Find where the given text appears and provide that cell's center as [x, y] coordinate. 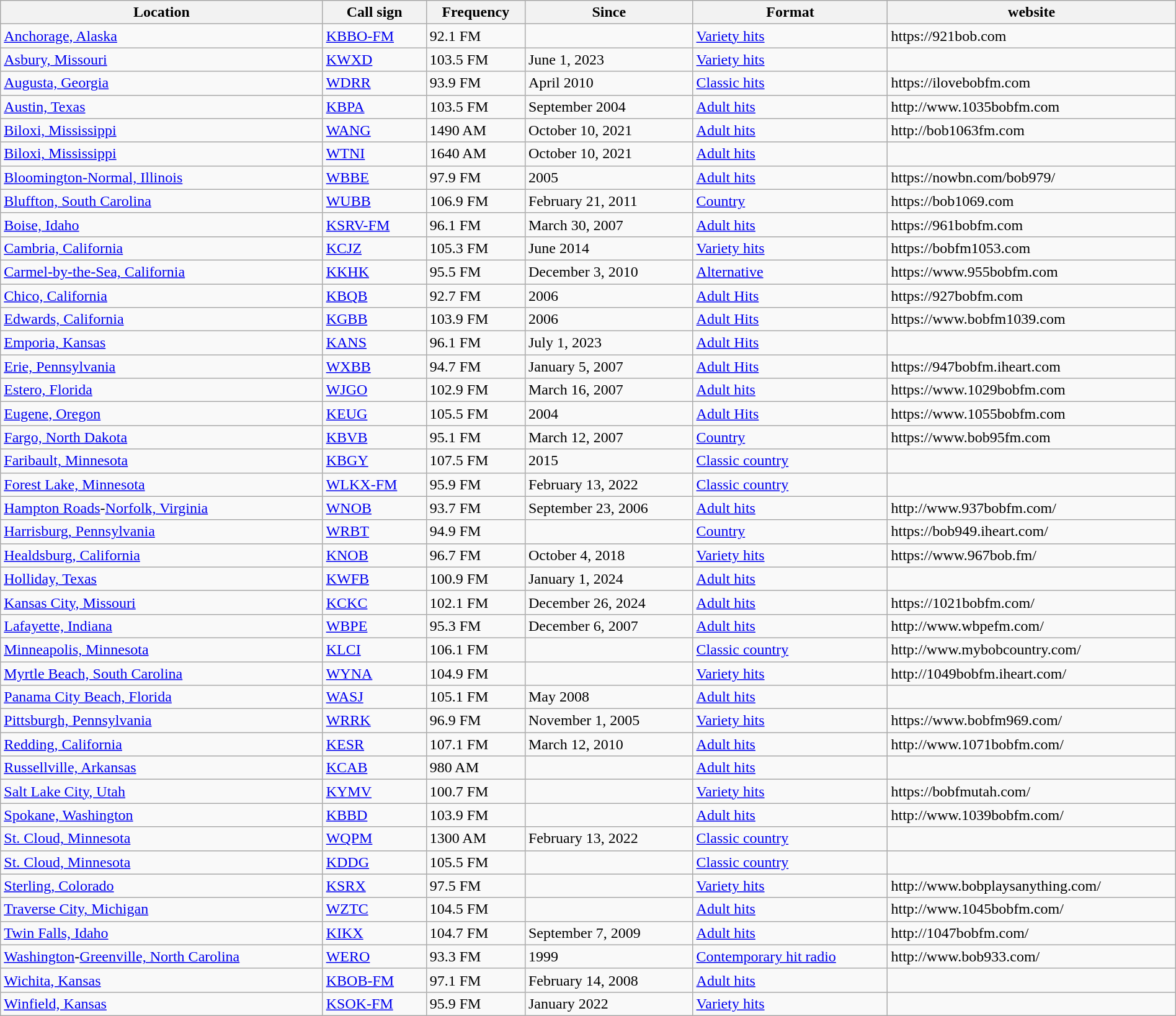
WRRK [375, 721]
Cambria, California [161, 248]
KWFB [375, 579]
May 2008 [609, 697]
KSRX [375, 886]
April 2010 [609, 83]
104.7 FM [475, 933]
Holliday, Texas [161, 579]
Call sign [375, 12]
106.1 FM [475, 649]
WBBE [375, 177]
KEUG [375, 414]
Location [161, 12]
September 23, 2006 [609, 508]
http://www.1045bobfm.com/ [1031, 909]
Eugene, Oregon [161, 414]
KSRV-FM [375, 225]
https://921bob.com [1031, 36]
97.9 FM [475, 177]
September 2004 [609, 107]
http://www.bob933.com/ [1031, 956]
https://nowbn.com/bob979/ [1031, 177]
Twin Falls, Idaho [161, 933]
https://bob949.iheart.com/ [1031, 532]
https://www.bobfm969.com/ [1031, 721]
WNOB [375, 508]
Myrtle Beach, South Carolina [161, 673]
Erie, Pennsylvania [161, 367]
Harrisburg, Pennsylvania [161, 532]
KBBO-FM [375, 36]
http://bob1063fm.com [1031, 130]
1490 AM [475, 130]
WZTC [375, 909]
96.9 FM [475, 721]
https://bobfm1053.com [1031, 248]
2005 [609, 177]
Carmel-by-the-Sea, California [161, 272]
http://www.bobplaysanything.com/ [1031, 886]
December 3, 2010 [609, 272]
WDRR [375, 83]
Winfield, Kansas [161, 1004]
105.3 FM [475, 248]
Classic hits [790, 83]
Wichita, Kansas [161, 980]
104.5 FM [475, 909]
WERO [375, 956]
Format [790, 12]
96.7 FM [475, 555]
KDDG [375, 862]
Salt Lake City, Utah [161, 791]
December 6, 2007 [609, 626]
Alternative [790, 272]
980 AM [475, 768]
Emporia, Kansas [161, 343]
Washington-Greenville, North Carolina [161, 956]
97.5 FM [475, 886]
107.1 FM [475, 744]
March 30, 2007 [609, 225]
93.9 FM [475, 83]
Frequency [475, 12]
September 7, 2009 [609, 933]
December 26, 2024 [609, 602]
June 2014 [609, 248]
104.9 FM [475, 673]
KYMV [375, 791]
102.1 FM [475, 602]
Kansas City, Missouri [161, 602]
97.1 FM [475, 980]
https://bob1069.com [1031, 201]
100.7 FM [475, 791]
https://927bobfm.com [1031, 296]
1999 [609, 956]
KBGY [375, 461]
January 2022 [609, 1004]
March 16, 2007 [609, 390]
KBBD [375, 815]
https://ilovebobfm.com [1031, 83]
WYNA [375, 673]
http://www.mybobcountry.com/ [1031, 649]
KGBB [375, 319]
July 1, 2023 [609, 343]
Boise, Idaho [161, 225]
92.7 FM [475, 296]
95.5 FM [475, 272]
website [1031, 12]
https://www.1029bobfm.com [1031, 390]
94.7 FM [475, 367]
102.9 FM [475, 390]
https://www.967bob.fm/ [1031, 555]
https://1021bobfm.com/ [1031, 602]
107.5 FM [475, 461]
106.9 FM [475, 201]
http://www.1071bobfm.com/ [1031, 744]
Traverse City, Michigan [161, 909]
June 1, 2023 [609, 60]
Lafayette, Indiana [161, 626]
KBQB [375, 296]
2015 [609, 461]
Panama City Beach, Florida [161, 697]
Anchorage, Alaska [161, 36]
KCAB [375, 768]
WLKX-FM [375, 484]
Spokane, Washington [161, 815]
Pittsburgh, Pennsylvania [161, 721]
WBPE [375, 626]
WRBT [375, 532]
https://www.bobfm1039.com [1031, 319]
Chico, California [161, 296]
94.9 FM [475, 532]
Bloomington-Normal, Illinois [161, 177]
KESR [375, 744]
1300 AM [475, 839]
2004 [609, 414]
KCKC [375, 602]
http://1049bobfm.iheart.com/ [1031, 673]
https://www.1055bobfm.com [1031, 414]
105.1 FM [475, 697]
KBVB [375, 437]
KSOK-FM [375, 1004]
KWXD [375, 60]
WTNI [375, 154]
WJGO [375, 390]
Augusta, Georgia [161, 83]
Edwards, California [161, 319]
http://1047bobfm.com/ [1031, 933]
93.3 FM [475, 956]
Forest Lake, Minnesota [161, 484]
Healdsburg, California [161, 555]
November 1, 2005 [609, 721]
Austin, Texas [161, 107]
Bluffton, South Carolina [161, 201]
Hampton Roads-Norfolk, Virginia [161, 508]
WQPM [375, 839]
March 12, 2010 [609, 744]
WANG [375, 130]
WXBB [375, 367]
http://www.1035bobfm.com [1031, 107]
Asbury, Missouri [161, 60]
October 4, 2018 [609, 555]
https://www.955bobfm.com [1031, 272]
January 5, 2007 [609, 367]
Redding, California [161, 744]
KCJZ [375, 248]
92.1 FM [475, 36]
February 14, 2008 [609, 980]
100.9 FM [475, 579]
Faribault, Minnesota [161, 461]
https://bobfmutah.com/ [1031, 791]
http://www.937bobfm.com/ [1031, 508]
1640 AM [475, 154]
Sterling, Colorado [161, 886]
Fargo, North Dakota [161, 437]
Estero, Florida [161, 390]
https://www.bob95fm.com [1031, 437]
KIKX [375, 933]
Contemporary hit radio [790, 956]
93.7 FM [475, 508]
KNOB [375, 555]
KBOB-FM [375, 980]
Minneapolis, Minnesota [161, 649]
Russellville, Arkansas [161, 768]
WUBB [375, 201]
March 12, 2007 [609, 437]
WASJ [375, 697]
http://www.wbpefm.com/ [1031, 626]
KKHK [375, 272]
https://961bobfm.com [1031, 225]
https://947bobfm.iheart.com [1031, 367]
95.3 FM [475, 626]
KBPA [375, 107]
http://www.1039bobfm.com/ [1031, 815]
KANS [375, 343]
January 1, 2024 [609, 579]
February 21, 2011 [609, 201]
KLCI [375, 649]
95.1 FM [475, 437]
Since [609, 12]
